Identify which cell holds the provided text, then report its [x, y] central coordinate. 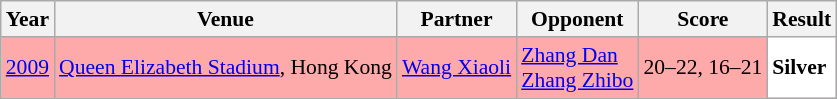
2009 [28, 68]
Partner [456, 19]
Silver [802, 68]
Opponent [577, 19]
Zhang Dan Zhang Zhibo [577, 68]
Venue [226, 19]
Result [802, 19]
Queen Elizabeth Stadium, Hong Kong [226, 68]
20–22, 16–21 [702, 68]
Score [702, 19]
Year [28, 19]
Wang Xiaoli [456, 68]
